Return [X, Y] of the center of cell containing provided text 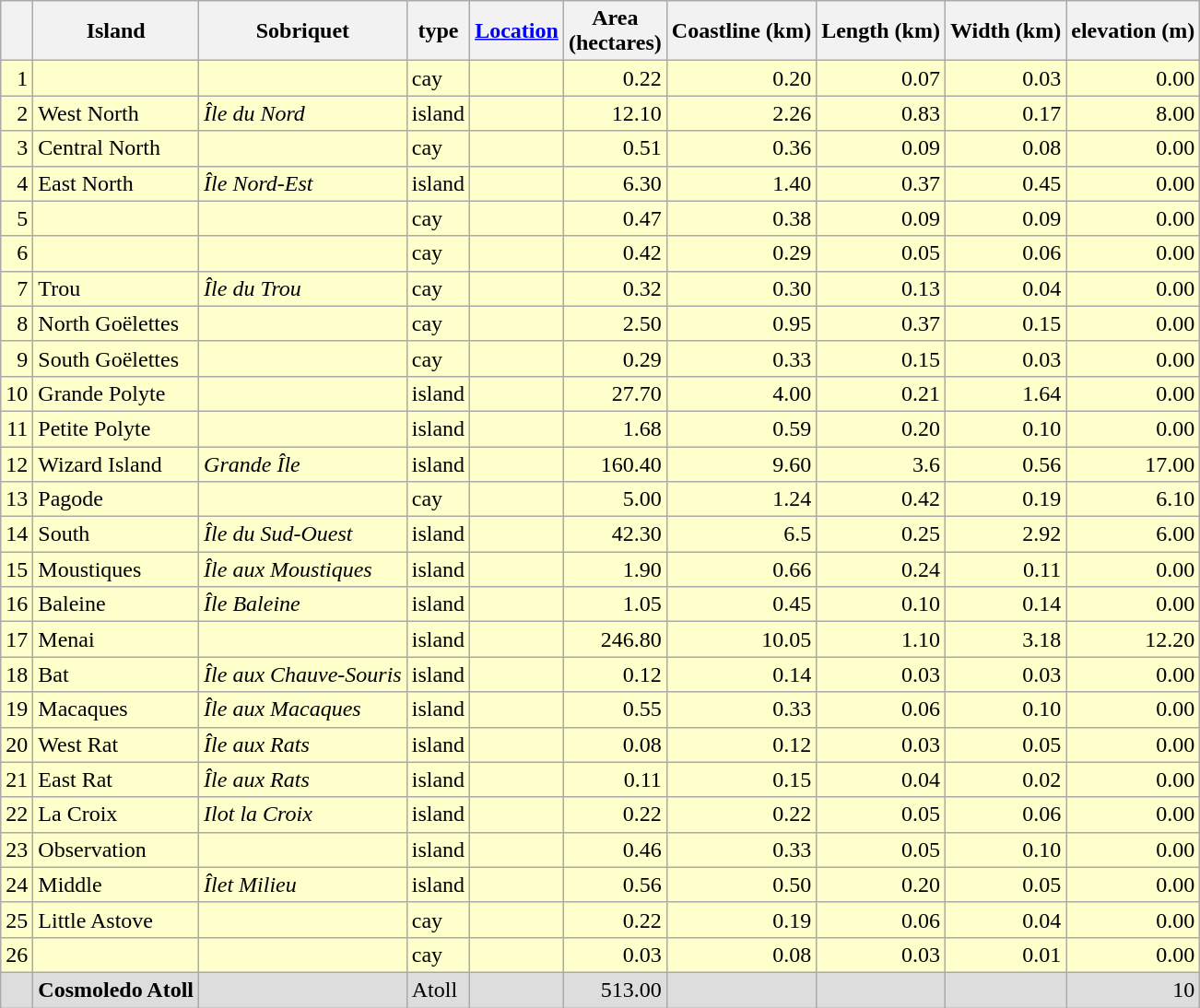
0.25 [881, 534]
8.00 [1134, 113]
1.24 [741, 499]
0.46 [615, 850]
Pagode [116, 499]
Île Nord-Est [303, 183]
Area(hectares) [615, 31]
18 [17, 674]
Grande Polyte [116, 393]
Grande Île [303, 463]
1 [17, 78]
10.05 [741, 639]
Île du Trou [303, 288]
Moustiques [116, 569]
12 [17, 463]
Bat [116, 674]
11 [17, 428]
Wizard Island [116, 463]
elevation (m) [1134, 31]
6.10 [1134, 499]
2.26 [741, 113]
East Rat [116, 779]
12.20 [1134, 639]
9 [17, 358]
2.92 [1005, 534]
3 [17, 148]
0.59 [741, 428]
246.80 [615, 639]
17 [17, 639]
South [116, 534]
Coastline (km) [741, 31]
Sobriquet [303, 31]
1.05 [615, 604]
17.00 [1134, 463]
Île du Nord [303, 113]
8 [17, 323]
0.47 [615, 218]
0.36 [741, 148]
0.51 [615, 148]
0.01 [1005, 955]
Trou [116, 288]
La Croix [116, 815]
West Rat [116, 744]
6.00 [1134, 534]
6.5 [741, 534]
North Goëlettes [116, 323]
Island [116, 31]
Observation [116, 850]
1.68 [615, 428]
1.10 [881, 639]
0.13 [881, 288]
42.30 [615, 534]
Île aux Chauve-Souris [303, 674]
3.6 [881, 463]
Atoll [438, 990]
20 [17, 744]
West North [116, 113]
Width (km) [1005, 31]
Location [517, 31]
0.30 [741, 288]
0.17 [1005, 113]
Île Baleine [303, 604]
Petite Polyte [116, 428]
21 [17, 779]
16 [17, 604]
4 [17, 183]
2.50 [615, 323]
type [438, 31]
5 [17, 218]
9.60 [741, 463]
3.18 [1005, 639]
0.24 [881, 569]
0.66 [741, 569]
Baleine [116, 604]
22 [17, 815]
2 [17, 113]
19 [17, 709]
Length (km) [881, 31]
0.32 [615, 288]
160.40 [615, 463]
24 [17, 885]
7 [17, 288]
Menai [116, 639]
Ilot la Croix [303, 815]
1.40 [741, 183]
513.00 [615, 990]
Îlet Milieu [303, 885]
0.55 [615, 709]
27.70 [615, 393]
Île du Sud-Ouest [303, 534]
1.64 [1005, 393]
6.30 [615, 183]
Macaques [116, 709]
East North [116, 183]
5.00 [615, 499]
0.38 [741, 218]
23 [17, 850]
15 [17, 569]
12.10 [615, 113]
Île aux Moustiques [303, 569]
13 [17, 499]
0.83 [881, 113]
14 [17, 534]
0.07 [881, 78]
Central North [116, 148]
0.50 [741, 885]
Middle [116, 885]
26 [17, 955]
0.02 [1005, 779]
4.00 [741, 393]
South Goëlettes [116, 358]
0.95 [741, 323]
25 [17, 920]
6 [17, 253]
Île aux Macaques [303, 709]
Little Astove [116, 920]
Cosmoledo Atoll [116, 990]
1.90 [615, 569]
0.21 [881, 393]
